Locate the cell with the specified text and output its [X, Y] center coordinate. 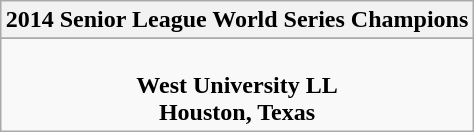
West University LL Houston, Texas [237, 85]
2014 Senior League World Series Champions [237, 20]
